From the cell containing the given text, extract its center point as (x, y) coordinate. 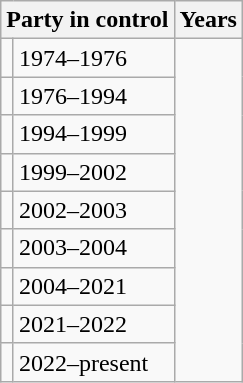
1999–2002 (94, 172)
2002–2003 (94, 210)
Years (208, 20)
2021–2022 (94, 324)
1976–1994 (94, 96)
1994–1999 (94, 134)
2022–present (94, 362)
2004–2021 (94, 286)
2003–2004 (94, 248)
1974–1976 (94, 58)
Party in control (88, 20)
